Pinpoint the cell where the given text exists, returning its [x, y] midpoint coordinate. 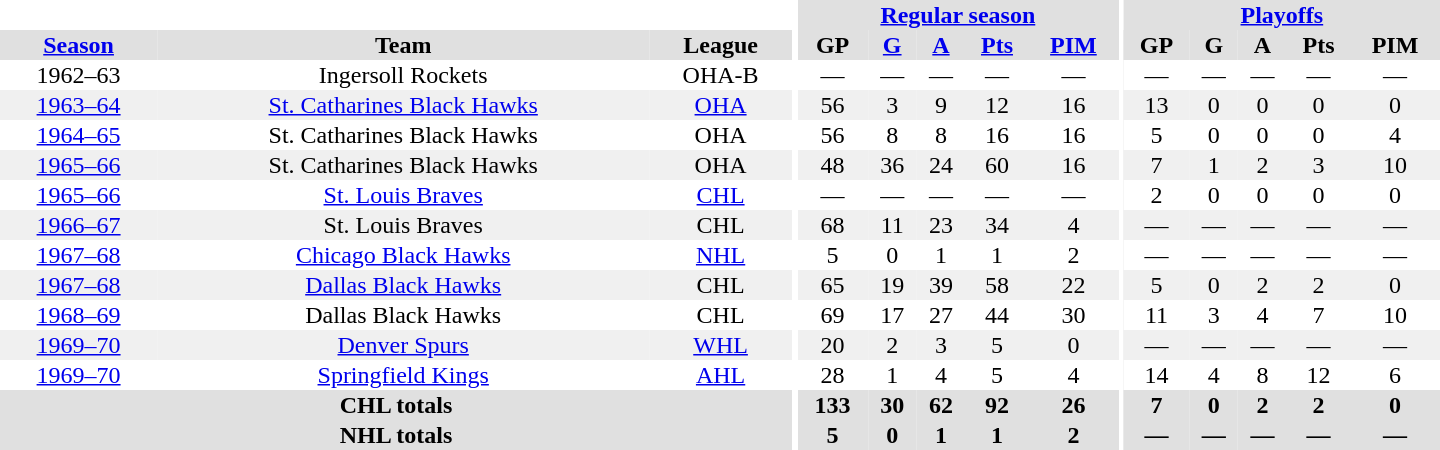
22 [1074, 285]
60 [996, 165]
Team [403, 45]
Chicago Black Hawks [403, 255]
League [720, 45]
1962–63 [78, 75]
Ingersoll Rockets [403, 75]
1963–64 [78, 105]
9 [942, 105]
20 [832, 345]
36 [892, 165]
44 [996, 315]
39 [942, 285]
34 [996, 225]
65 [832, 285]
WHL [720, 345]
NHL [720, 255]
69 [832, 315]
AHL [720, 375]
27 [942, 315]
28 [832, 375]
23 [942, 225]
17 [892, 315]
133 [832, 405]
CHL totals [396, 405]
48 [832, 165]
Regular season [958, 15]
19 [892, 285]
6 [1395, 375]
NHL totals [396, 435]
Denver Spurs [403, 345]
1968–69 [78, 315]
14 [1157, 375]
26 [1074, 405]
Springfield Kings [403, 375]
68 [832, 225]
62 [942, 405]
1966–67 [78, 225]
Playoffs [1282, 15]
1964–65 [78, 135]
24 [942, 165]
Season [78, 45]
13 [1157, 105]
58 [996, 285]
92 [996, 405]
OHA-B [720, 75]
